Extract the [x, y] coordinate from the center of the cell holding the provided text.  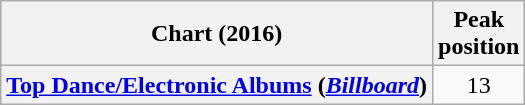
Top Dance/Electronic Albums (Billboard) [217, 85]
Chart (2016) [217, 34]
Peak position [479, 34]
13 [479, 85]
